From the cell containing the given text, extract its center point as (x, y) coordinate. 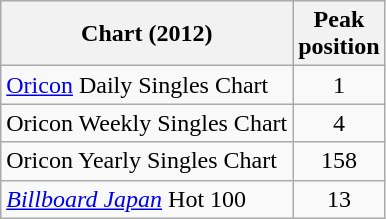
Billboard Japan Hot 100 (147, 199)
Oricon Daily Singles Chart (147, 85)
4 (339, 123)
158 (339, 161)
Oricon Yearly Singles Chart (147, 161)
1 (339, 85)
Peakposition (339, 34)
Oricon Weekly Singles Chart (147, 123)
Chart (2012) (147, 34)
13 (339, 199)
